Search for the cell housing the specified text and yield its [x, y] center coordinate. 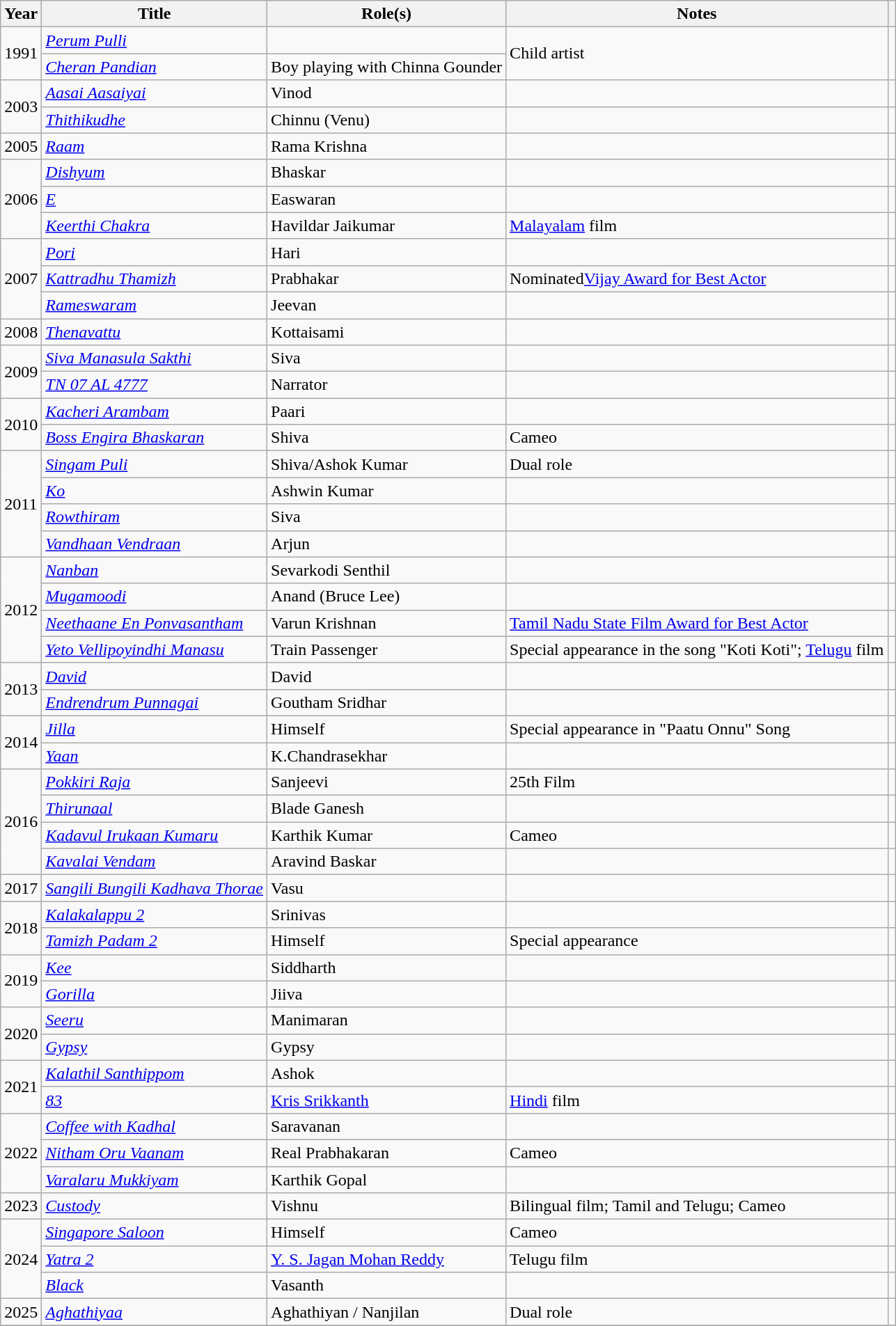
Raam [155, 146]
Siva Manasula Sakthi [155, 358]
2006 [21, 199]
Tamil Nadu State Film Award for Best Actor [697, 623]
Varun Krishnan [387, 623]
Mugamoodi [155, 597]
2020 [21, 1034]
2003 [21, 106]
Goutham Sridhar [387, 702]
Coffee with Kadhal [155, 1126]
25th Film [697, 782]
Role(s) [387, 14]
1991 [21, 54]
Karthik Gopal [387, 1180]
Singam Puli [155, 464]
Saravanan [387, 1126]
Rameswaram [155, 305]
83 [155, 1100]
Perum Pulli [155, 40]
Neethaane En Ponvasantham [155, 623]
Jilla [155, 729]
Kattradhu Thamizh [155, 278]
Srinivas [387, 915]
Pori [155, 252]
Aasai Aasaiyai [155, 93]
Shiva [387, 438]
2023 [21, 1206]
Arjun [387, 544]
Jeevan [387, 305]
2011 [21, 504]
Kavalai Vendam [155, 862]
Boy playing with Chinna Gounder [387, 67]
2007 [21, 278]
2024 [21, 1259]
Custody [155, 1206]
Vishnu [387, 1206]
Boss Engira Bhaskaran [155, 438]
Nanban [155, 570]
Aghathiyan / Nanjilan [387, 1312]
2025 [21, 1312]
Paari [387, 411]
Havildar Jaikumar [387, 226]
Sangili Bungili Kadhava Thorae [155, 888]
Easwaran [387, 199]
Special appearance [697, 941]
2014 [21, 742]
Varalaru Mukkiyam [155, 1180]
Special appearance in the song "Koti Koti"; Telugu film [697, 649]
2019 [21, 981]
Malayalam film [697, 226]
2008 [21, 332]
Special appearance in "Paatu Onnu" Song [697, 729]
Narrator [387, 385]
Sanjeevi [387, 782]
Aravind Baskar [387, 862]
Dishyum [155, 173]
Black [155, 1286]
Endrendrum Punnagai [155, 702]
Gorilla [155, 994]
Anand (Bruce Lee) [387, 597]
Vasu [387, 888]
2016 [21, 822]
Title [155, 14]
2022 [21, 1153]
Yeto Vellipoyindhi Manasu [155, 649]
NominatedVijay Award for Best Actor [697, 278]
Shiva/Ashok Kumar [387, 464]
Year [21, 14]
Y. S. Jagan Mohan Reddy [387, 1259]
Karthik Kumar [387, 835]
Siddharth [387, 968]
Thithikudhe [155, 120]
Kris Srikkanth [387, 1100]
2012 [21, 610]
Pokkiri Raja [155, 782]
TN 07 AL 4777 [155, 385]
2018 [21, 928]
K.Chandrasekhar [387, 755]
Seeru [155, 1020]
Manimaran [387, 1020]
Prabhakar [387, 278]
Vandhaan Vendraan [155, 544]
Rama Krishna [387, 146]
Ashwin Kumar [387, 491]
Bhaskar [387, 173]
Hindi film [697, 1100]
Kadavul Irukaan Kumaru [155, 835]
Chinnu (Venu) [387, 120]
2010 [21, 425]
Jiiva [387, 994]
Blade Ganesh [387, 809]
E [155, 199]
Thenavattu [155, 332]
Cheran Pandian [155, 67]
Vasanth [387, 1286]
Kee [155, 968]
Thirunaal [155, 809]
Yatra 2 [155, 1259]
Singapore Saloon [155, 1233]
Kalakalappu 2 [155, 915]
2005 [21, 146]
Kottaisami [387, 332]
2009 [21, 372]
Aghathiyaa [155, 1312]
2013 [21, 689]
2021 [21, 1087]
Kalathil Santhippom [155, 1073]
Notes [697, 14]
Kacheri Arambam [155, 411]
Ko [155, 491]
Tamizh Padam 2 [155, 941]
Train Passenger [387, 649]
Rowthiram [155, 517]
Nitham Oru Vaanam [155, 1153]
Telugu film [697, 1259]
Hari [387, 252]
Keerthi Chakra [155, 226]
Yaan [155, 755]
Bilingual film; Tamil and Telugu; Cameo [697, 1206]
Vinod [387, 93]
Real Prabhakaran [387, 1153]
2017 [21, 888]
Sevarkodi Senthil [387, 570]
Child artist [697, 54]
Ashok [387, 1073]
